Return the [x, y] coordinate for the center point of the cell that contains the specified text.  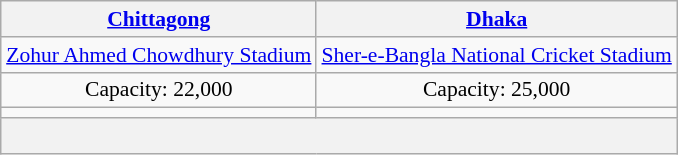
Chittagong [158, 19]
Zohur Ahmed Chowdhury Stadium [158, 55]
Capacity: 25,000 [496, 90]
Capacity: 22,000 [158, 90]
Sher-e-Bangla National Cricket Stadium [496, 55]
Dhaka [496, 19]
